Provide the [X, Y] coordinate of the cell's center where the given text is located.  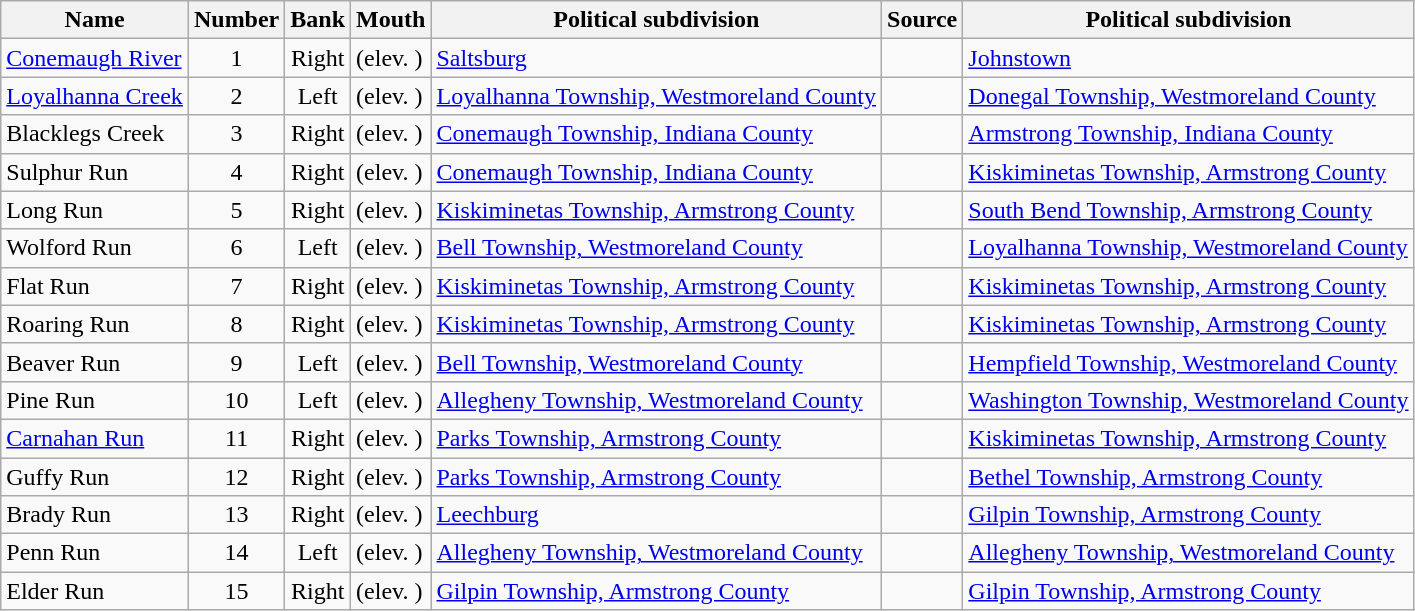
Conemaugh River [95, 58]
3 [236, 134]
Carnahan Run [95, 438]
1 [236, 58]
Flat Run [95, 286]
7 [236, 286]
Hempfield Township, Westmoreland County [1188, 362]
Washington Township, Westmoreland County [1188, 400]
Source [922, 20]
Roaring Run [95, 324]
Penn Run [95, 553]
Elder Run [95, 591]
Guffy Run [95, 477]
2 [236, 96]
10 [236, 400]
8 [236, 324]
Beaver Run [95, 362]
6 [236, 248]
13 [236, 515]
Saltsburg [656, 58]
Loyalhanna Creek [95, 96]
11 [236, 438]
9 [236, 362]
15 [236, 591]
Blacklegs Creek [95, 134]
Johnstown [1188, 58]
Sulphur Run [95, 172]
Armstrong Township, Indiana County [1188, 134]
4 [236, 172]
South Bend Township, Armstrong County [1188, 210]
Bank [318, 20]
12 [236, 477]
Donegal Township, Westmoreland County [1188, 96]
Pine Run [95, 400]
Mouth [391, 20]
5 [236, 210]
Brady Run [95, 515]
Wolford Run [95, 248]
Name [95, 20]
Bethel Township, Armstrong County [1188, 477]
Number [236, 20]
Leechburg [656, 515]
Long Run [95, 210]
14 [236, 553]
